Pinpoint the cell where the given text exists, returning its [X, Y] midpoint coordinate. 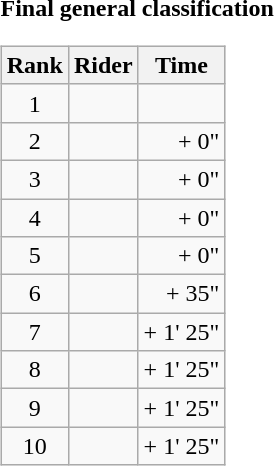
Time [182, 65]
5 [34, 256]
8 [34, 370]
Rider [103, 65]
7 [34, 332]
10 [34, 446]
2 [34, 141]
6 [34, 294]
9 [34, 408]
1 [34, 103]
4 [34, 217]
Rank [34, 65]
+ 35" [182, 294]
3 [34, 179]
